Find where the given text appears and provide that cell's center as [X, Y] coordinate. 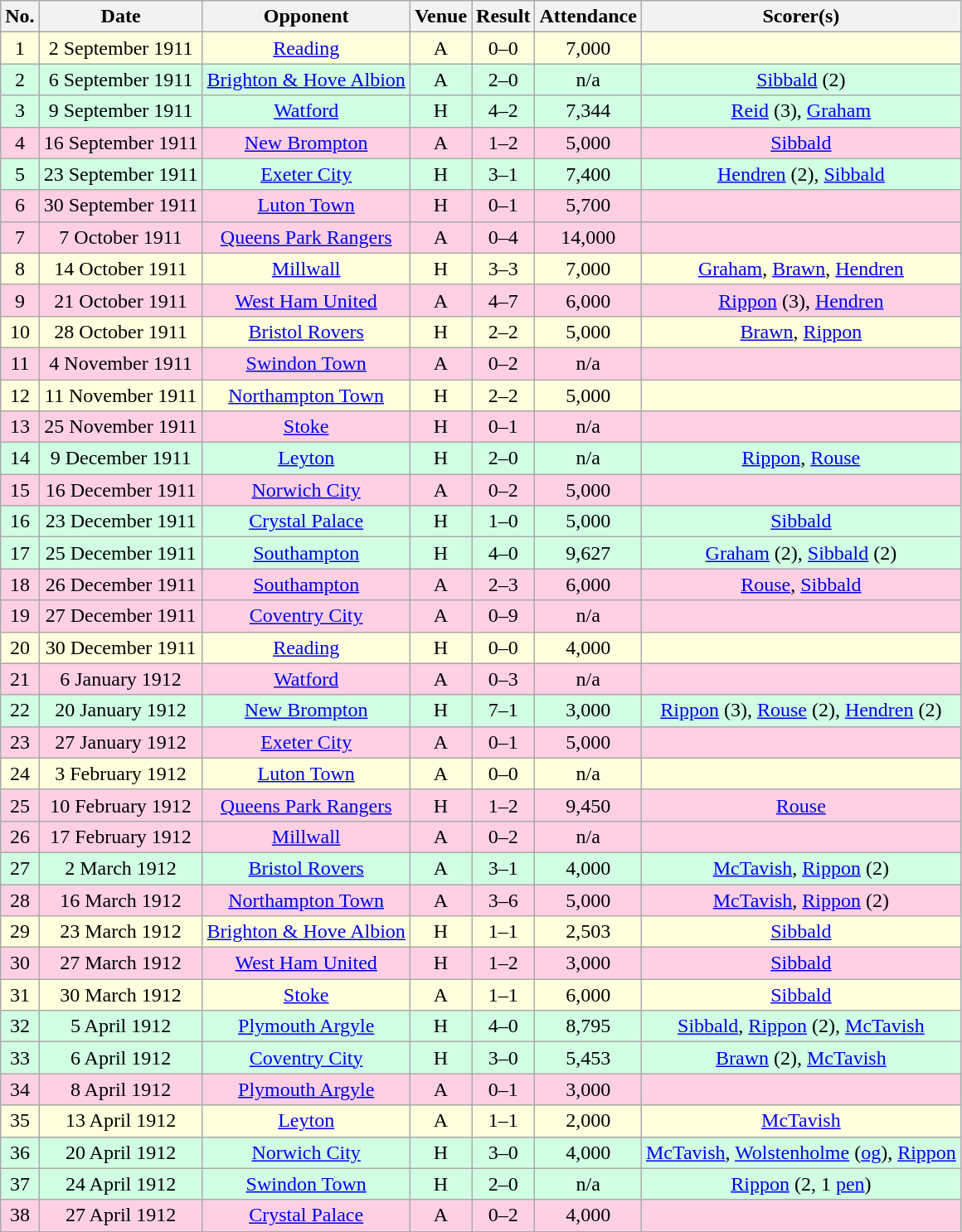
Brawn (2), McTavish [801, 1058]
38 [20, 1215]
Graham (2), Sibbald (2) [801, 553]
17 [20, 553]
5 [20, 174]
Reid (3), Graham [801, 111]
Opponent [306, 17]
9 September 1911 [121, 111]
Rippon (3), Rouse (2), Hendren (2) [801, 711]
23 September 1911 [121, 174]
7 [20, 237]
17 February 1912 [121, 837]
4 November 1911 [121, 363]
13 [20, 427]
27 March 1912 [121, 963]
30 March 1912 [121, 995]
14 [20, 458]
30 [20, 963]
0–9 [503, 616]
12 [20, 395]
27 December 1911 [121, 616]
0–3 [503, 679]
Attendance [588, 17]
Rouse [801, 805]
3 [20, 111]
9 December 1911 [121, 458]
16 [20, 521]
16 March 1912 [121, 900]
7,344 [588, 111]
21 October 1911 [121, 300]
8 April 1912 [121, 1089]
Result [503, 17]
28 [20, 900]
Rippon, Rouse [801, 458]
11 November 1911 [121, 395]
0–4 [503, 237]
10 February 1912 [121, 805]
Venue [440, 17]
Rippon (2, 1 pen) [801, 1184]
5,453 [588, 1058]
Brawn, Rippon [801, 332]
4 [20, 143]
6 April 1912 [121, 1058]
29 [20, 932]
25 November 1911 [121, 427]
9,450 [588, 805]
20 January 1912 [121, 711]
35 [20, 1121]
20 April 1912 [121, 1152]
28 October 1911 [121, 332]
34 [20, 1089]
26 December 1911 [121, 584]
25 December 1911 [121, 553]
2 September 1911 [121, 48]
5,700 [588, 206]
No. [20, 17]
10 [20, 332]
Sibbald, Rippon (2), McTavish [801, 1026]
5 April 1912 [121, 1026]
Scorer(s) [801, 17]
27 January 1912 [121, 742]
26 [20, 837]
7 October 1911 [121, 237]
11 [20, 363]
20 [20, 648]
6 September 1911 [121, 80]
27 [20, 868]
30 September 1911 [121, 206]
14 October 1911 [121, 269]
Rippon (3), Hendren [801, 300]
McTavish, Wolstenholme (og), Rippon [801, 1152]
21 [20, 679]
32 [20, 1026]
3 February 1912 [121, 774]
33 [20, 1058]
14,000 [588, 237]
27 April 1912 [121, 1215]
6 [20, 206]
2,000 [588, 1121]
1 [20, 48]
37 [20, 1184]
McTavish [801, 1121]
23 [20, 742]
7–1 [503, 711]
2,503 [588, 932]
2–3 [503, 584]
2 [20, 80]
Hendren (2), Sibbald [801, 174]
19 [20, 616]
6 January 1912 [121, 679]
9,627 [588, 553]
16 December 1911 [121, 490]
30 December 1911 [121, 648]
36 [20, 1152]
31 [20, 995]
Sibbald (2) [801, 80]
15 [20, 490]
Graham, Brawn, Hendren [801, 269]
16 September 1911 [121, 143]
22 [20, 711]
7,400 [588, 174]
24 April 1912 [121, 1184]
24 [20, 774]
9 [20, 300]
13 April 1912 [121, 1121]
3–3 [503, 269]
23 March 1912 [121, 932]
23 December 1911 [121, 521]
4–7 [503, 300]
8,795 [588, 1026]
1–0 [503, 521]
Rouse, Sibbald [801, 584]
2 March 1912 [121, 868]
4–2 [503, 111]
18 [20, 584]
Date [121, 17]
25 [20, 805]
3–6 [503, 900]
8 [20, 269]
